Identify which cell holds the provided text, then report its [x, y] central coordinate. 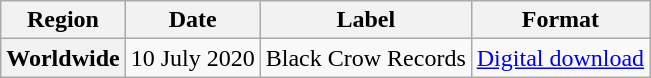
Digital download [560, 58]
Date [192, 20]
Worldwide [63, 58]
Region [63, 20]
Black Crow Records [366, 58]
Label [366, 20]
Format [560, 20]
10 July 2020 [192, 58]
